Locate the cell with the specified text and output its [x, y] center coordinate. 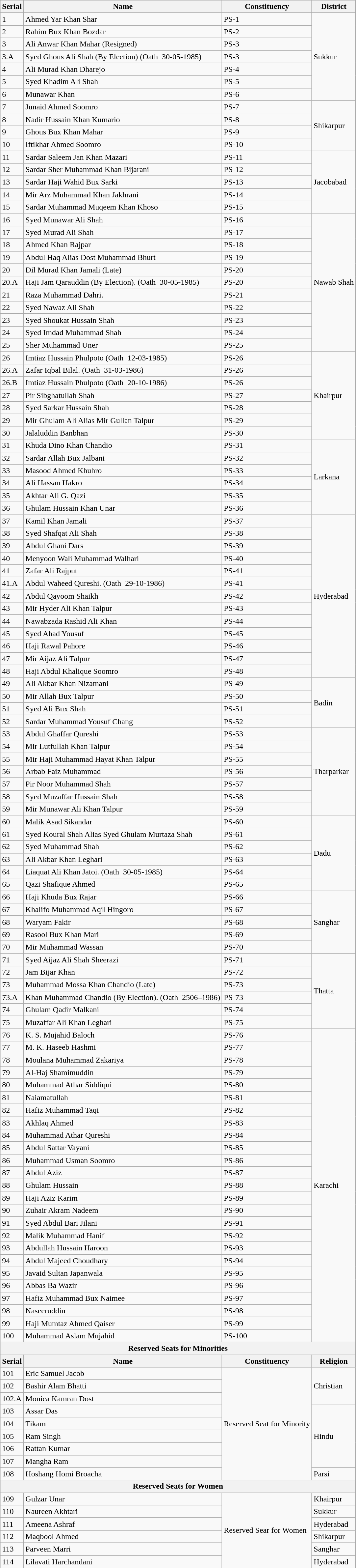
PS-95 [267, 1273]
Dil Murad Khan Jamali (Late) [123, 270]
Dadu [334, 853]
20 [12, 270]
Muhammad Aslam Mujahid [123, 1336]
PS-17 [267, 232]
PS-32 [267, 458]
21 [12, 295]
Christian [334, 1386]
Reserved Seats for Women [178, 1486]
Mir Hyder Ali Khan Talpur [123, 609]
Abdul Ghaffar Qureshi [123, 734]
Syed Ghous Ali Shah (By Election) (Oath 30-05-1985) [123, 57]
PS-1 [267, 19]
PS-43 [267, 609]
80 [12, 1085]
Pir Noor Muhammad Shah [123, 784]
Naseeruddin [123, 1311]
Malik Asad Sikandar [123, 822]
PS-47 [267, 659]
Hafiz Muhammad Taqi [123, 1110]
38 [12, 533]
53 [12, 734]
22 [12, 307]
Syed Imdad Muhammad Shah [123, 332]
Kamil Khan Jamali [123, 521]
40 [12, 558]
15 [12, 207]
69 [12, 934]
83 [12, 1123]
PS-4 [267, 69]
87 [12, 1173]
2 [12, 32]
58 [12, 797]
44 [12, 621]
Sardar Muhammad Yousuf Chang [123, 721]
Syed Abdul Bari Jilani [123, 1223]
Rattan Kumar [123, 1449]
PS-45 [267, 634]
PS-92 [267, 1236]
Nawab Shah [334, 283]
Abdul Aziz [123, 1173]
47 [12, 659]
68 [12, 922]
90 [12, 1211]
108 [12, 1474]
Abdullah Hussain Haroon [123, 1248]
PS-81 [267, 1098]
PS-98 [267, 1311]
PS-77 [267, 1047]
Syed Shafqat Ali Shah [123, 533]
PS-46 [267, 646]
Syed Ahad Yousuf [123, 634]
Ali Anwar Khan Mahar (Resigned) [123, 44]
Zuhair Akram Nadeem [123, 1211]
Tikam [123, 1424]
Haji Jam Qarauddin (By Election). (Oath 30-05-1985) [123, 282]
36 [12, 508]
Ghulam Hussain Khan Unar [123, 508]
PS-11 [267, 157]
PS-58 [267, 797]
Ghulam Qadir Malkani [123, 1010]
37 [12, 521]
PS-44 [267, 621]
Maqbool Ahmed [123, 1536]
PS-39 [267, 546]
Khan Muhammad Chandio (By Election). (Oath 2506–1986) [123, 997]
Muhammad Athar Qureshi [123, 1135]
Ameena Ashraf [123, 1524]
64 [12, 872]
Gulzar Unar [123, 1499]
PS-82 [267, 1110]
Abdul Ghani Dars [123, 546]
PS-65 [267, 884]
Haji Mumtaz Ahmed Qaiser [123, 1323]
100 [12, 1336]
Larkana [334, 477]
3 [12, 44]
PS-34 [267, 483]
PS-21 [267, 295]
57 [12, 784]
PS-72 [267, 972]
7 [12, 107]
19 [12, 257]
96 [12, 1286]
Qazi Shafique Ahmed [123, 884]
13 [12, 182]
Raza Muhammad Dahri. [123, 295]
Haji Rawal Pahore [123, 646]
PS-19 [267, 257]
113 [12, 1549]
Sardar Sher Muhammad Khan Bijarani [123, 170]
Sardar Muhammad Muqeem Khan Khoso [123, 207]
56 [12, 772]
35 [12, 496]
Muhammad Athar Siddiqui [123, 1085]
Karachi [334, 1185]
District [334, 7]
PS-37 [267, 521]
39 [12, 546]
Mir Muhammad Wassan [123, 947]
PS-31 [267, 445]
K. S. Mujahid Baloch [123, 1035]
103 [12, 1411]
Rahim Bux Khan Bozdar [123, 32]
Mir Aijaz Ali Talpur [123, 659]
Mir Lutfullah Khan Talpur [123, 746]
78 [12, 1060]
27 [12, 395]
Sardar Saleem Jan Khan Mazari [123, 157]
PS-10 [267, 144]
PS-22 [267, 307]
98 [12, 1311]
PS-80 [267, 1085]
Akhtar Ali G. Qazi [123, 496]
104 [12, 1424]
Liaquat Ali Khan Jatoi. (Oath 30-05-1985) [123, 872]
49 [12, 684]
Syed Koural Shah Alias Syed Ghulam Murtaza Shah [123, 834]
Abdul Sattar Vayani [123, 1148]
PS-52 [267, 721]
Syed Munawar Ali Shah [123, 220]
Haji Abdul Khalique Soomro [123, 671]
8 [12, 119]
PS-61 [267, 834]
PS-83 [267, 1123]
55 [12, 759]
10 [12, 144]
Ali Murad Khan Dharejo [123, 69]
41.A [12, 584]
Reserved Sear for Women [267, 1530]
PS-28 [267, 408]
PS-50 [267, 696]
Mir Arz Muhammad Khan Jakhrani [123, 195]
PS-42 [267, 596]
Mir Munawar Ali Khan Talpur [123, 809]
20.A [12, 282]
Nadir Hussain Khan Kumario [123, 119]
74 [12, 1010]
PS-16 [267, 220]
Ram Singh [123, 1436]
Syed Muhammad Shah [123, 847]
42 [12, 596]
95 [12, 1273]
59 [12, 809]
Sardar Allah Bux Jalbani [123, 458]
Religion [334, 1361]
34 [12, 483]
26 [12, 357]
72 [12, 972]
16 [12, 220]
Junaid Ahmed Soomro [123, 107]
Reserved Seat for Minority [267, 1424]
Haji Aziz Karim [123, 1198]
Parveen Marri [123, 1549]
PS-54 [267, 746]
112 [12, 1536]
Syed Muzaffar Hussain Shah [123, 797]
PS-86 [267, 1160]
71 [12, 960]
91 [12, 1223]
Tharparkar [334, 771]
28 [12, 408]
PS-66 [267, 897]
PS-64 [267, 872]
PS-79 [267, 1072]
Masood Ahmed Khuhro [123, 470]
PS-55 [267, 759]
Syed Khadim Ali Shah [123, 82]
PS-78 [267, 1060]
Akhlaq Ahmed [123, 1123]
Ahmed Khan Rajpar [123, 245]
Sher Muhammad Uner [123, 345]
PS-36 [267, 508]
18 [12, 245]
Naureen Akhtari [123, 1511]
Hindu [334, 1436]
79 [12, 1072]
PS-51 [267, 709]
PS-56 [267, 772]
9 [12, 132]
Ali Akbar Khan Leghari [123, 859]
109 [12, 1499]
Javaid Sultan Japanwala [123, 1273]
114 [12, 1561]
Pir Sibghatullah Shah [123, 395]
PS-97 [267, 1298]
PS-38 [267, 533]
Iftikhar Ahmed Soomro [123, 144]
Ahmed Yar Khan Shar [123, 19]
Naiamatullah [123, 1098]
26.A [12, 370]
94 [12, 1261]
PS-89 [267, 1198]
PS-15 [267, 207]
Nawabzada Rashid Ali Khan [123, 621]
Sardar Haji Wahid Bux Sarki [123, 182]
Imtiaz Hussain Phulpoto (Oath 20-10-1986) [123, 383]
PS-49 [267, 684]
PS-30 [267, 433]
30 [12, 433]
65 [12, 884]
29 [12, 420]
4 [12, 69]
Syed Shoukat Hussain Shah [123, 320]
14 [12, 195]
Khuda Dino Khan Chandio [123, 445]
PS-6 [267, 94]
Ali Akbar Khan Nizamani [123, 684]
Mir Ghulam Ali Alias Mir Gullan Talpur [123, 420]
PS-76 [267, 1035]
Assar Das [123, 1411]
1 [12, 19]
Al-Haj Shamimuddin [123, 1072]
51 [12, 709]
41 [12, 571]
Zafar Iqbal Bilal. (Oath 31-03-1986) [123, 370]
Khalifo Muhammad Aqil Hingoro [123, 909]
Muzaffar Ali Khan Leghari [123, 1022]
PS-48 [267, 671]
77 [12, 1047]
Ali Hassan Hakro [123, 483]
Abdul Haq Alias Dost Muhammad Bhurt [123, 257]
Reserved Seats for Minorities [178, 1348]
Jalaluddin Banbhan [123, 433]
105 [12, 1436]
23 [12, 320]
73 [12, 985]
Lilavati Harchandani [123, 1561]
25 [12, 345]
Eric Samuel Jacob [123, 1374]
Ghous Bux Khan Mahar [123, 132]
PS-91 [267, 1223]
PS-99 [267, 1323]
PS-84 [267, 1135]
PS-90 [267, 1211]
81 [12, 1098]
M. K. Haseeb Hashmi [123, 1047]
Jam Bijar Khan [123, 972]
Abdul Qayoom Shaikh [123, 596]
PS-40 [267, 558]
PS-85 [267, 1148]
PS-5 [267, 82]
PS-35 [267, 496]
PS-68 [267, 922]
PS-96 [267, 1286]
Rasool Bux Khan Mari [123, 934]
66 [12, 897]
85 [12, 1148]
86 [12, 1160]
84 [12, 1135]
PS-14 [267, 195]
PS-18 [267, 245]
PS-13 [267, 182]
Jacobabad [334, 182]
60 [12, 822]
Menyoon Wali Muhammad Walhari [123, 558]
PS-33 [267, 470]
Muhammad Mossa Khan Chandio (Late) [123, 985]
Munawar Khan [123, 94]
32 [12, 458]
67 [12, 909]
75 [12, 1022]
88 [12, 1185]
PS-12 [267, 170]
Hafiz Muhammad Bux Naimee [123, 1298]
50 [12, 696]
Syed Ali Bux Shah [123, 709]
Syed Murad Ali Shah [123, 232]
6 [12, 94]
PS-53 [267, 734]
Hoshang Homi Broacha [123, 1474]
PS-71 [267, 960]
PS-2 [267, 32]
43 [12, 609]
PS-70 [267, 947]
Moulana Muhammad Zakariya [123, 1060]
Haji Khuda Bux Rajar [123, 897]
PS-9 [267, 132]
Monica Kamran Dost [123, 1399]
Abdul Majeed Choudhary [123, 1261]
PS-24 [267, 332]
PS-93 [267, 1248]
17 [12, 232]
PS-63 [267, 859]
24 [12, 332]
99 [12, 1323]
Abbas Ba Wazir [123, 1286]
Parsi [334, 1474]
Bashir Alam Bhatti [123, 1386]
Abdul Waheed Qureshi. (Oath 29-10-1986) [123, 584]
PS-67 [267, 909]
Imtiaz Hussain Phulpoto (Oath 12-03-1985) [123, 357]
107 [12, 1461]
46 [12, 646]
Syed Sarkar Hussain Shah [123, 408]
52 [12, 721]
70 [12, 947]
PS-8 [267, 119]
93 [12, 1248]
PS-88 [267, 1185]
PS-75 [267, 1022]
Waryam Fakir [123, 922]
92 [12, 1236]
102 [12, 1386]
106 [12, 1449]
PS-60 [267, 822]
PS-25 [267, 345]
61 [12, 834]
PS-29 [267, 420]
Mir Haji Muhammad Hayat Khan Talpur [123, 759]
PS-27 [267, 395]
Ghulam Hussain [123, 1185]
102.A [12, 1399]
62 [12, 847]
48 [12, 671]
110 [12, 1511]
Muhammad Usman Soomro [123, 1160]
PS-100 [267, 1336]
PS-59 [267, 809]
12 [12, 170]
76 [12, 1035]
33 [12, 470]
82 [12, 1110]
Syed Aijaz Ali Shah Sheerazi [123, 960]
PS-87 [267, 1173]
3.A [12, 57]
54 [12, 746]
PS-7 [267, 107]
Thatta [334, 991]
11 [12, 157]
89 [12, 1198]
101 [12, 1374]
PS-23 [267, 320]
26.B [12, 383]
Badin [334, 702]
31 [12, 445]
Malik Muhammad Hanif [123, 1236]
Mir Allah Bux Talpur [123, 696]
45 [12, 634]
63 [12, 859]
Zafar Ali Rajput [123, 571]
73.A [12, 997]
Mangha Ram [123, 1461]
111 [12, 1524]
PS-74 [267, 1010]
5 [12, 82]
PS-94 [267, 1261]
Syed Nawaz Ali Shah [123, 307]
PS-69 [267, 934]
Arbab Faiz Muhammad [123, 772]
PS-62 [267, 847]
PS-57 [267, 784]
97 [12, 1298]
